Locate the cell with the specified text and output its [x, y] center coordinate. 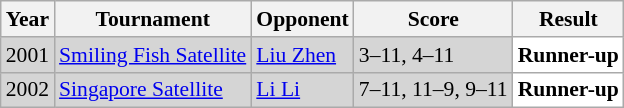
Singapore Satellite [152, 90]
2002 [28, 90]
Tournament [152, 19]
3–11, 4–11 [434, 55]
Year [28, 19]
2001 [28, 55]
7–11, 11–9, 9–11 [434, 90]
Opponent [302, 19]
Liu Zhen [302, 55]
Result [568, 19]
Score [434, 19]
Smiling Fish Satellite [152, 55]
Li Li [302, 90]
